Find where the given text appears and provide that cell's center as (X, Y) coordinate. 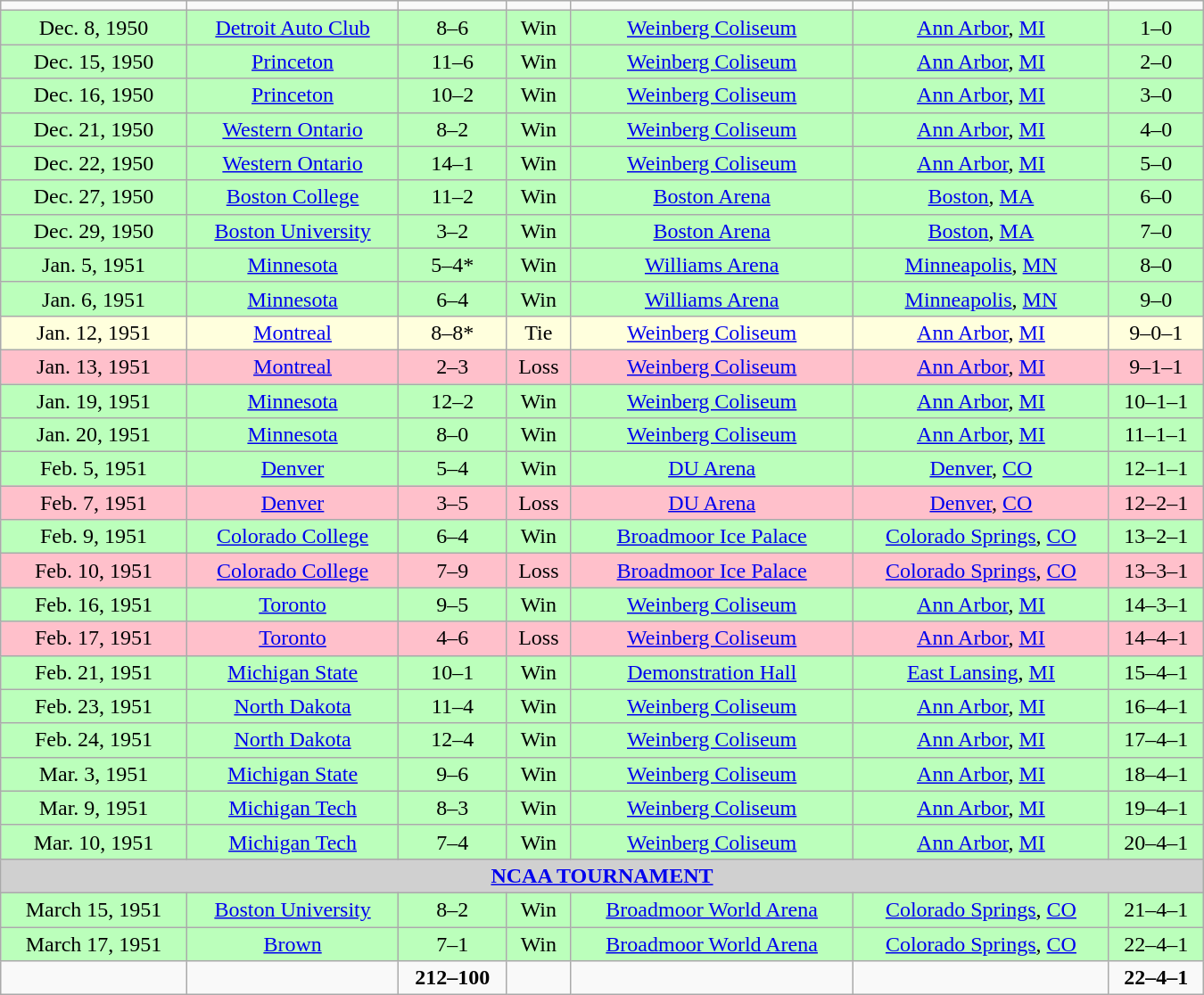
Feb. 10, 1951 (95, 571)
Feb. 7, 1951 (95, 503)
7–1 (453, 944)
Dec. 8, 1950 (95, 28)
NCAA TOURNAMENT (602, 876)
Dec. 22, 1950 (95, 163)
Mar. 9, 1951 (95, 808)
20–4–1 (1156, 842)
8–6 (453, 28)
East Lansing, MI (981, 672)
13–3–1 (1156, 571)
Jan. 12, 1951 (95, 333)
14–1 (453, 163)
Boston College (293, 197)
21–4–1 (1156, 909)
9–5 (453, 604)
Jan. 19, 1951 (95, 400)
12–4 (453, 740)
2–0 (1156, 62)
Dec. 27, 1950 (95, 197)
Mar. 3, 1951 (95, 774)
5–0 (1156, 163)
Detroit Auto Club (293, 28)
Mar. 10, 1951 (95, 842)
6–0 (1156, 197)
10–1 (453, 672)
3–2 (453, 231)
Feb. 17, 1951 (95, 638)
9–0–1 (1156, 333)
Tie (539, 333)
Jan. 20, 1951 (95, 435)
Jan. 6, 1951 (95, 299)
5–4* (453, 265)
Dec. 16, 1950 (95, 95)
10–2 (453, 95)
Feb. 16, 1951 (95, 604)
Jan. 5, 1951 (95, 265)
8–3 (453, 808)
12–1–1 (1156, 469)
212–100 (453, 978)
15–4–1 (1156, 672)
2–3 (453, 366)
12–2 (453, 400)
7–0 (1156, 231)
18–4–1 (1156, 774)
7–4 (453, 842)
14–3–1 (1156, 604)
March 17, 1951 (95, 944)
Demonstration Hall (712, 672)
12–2–1 (1156, 503)
9–1–1 (1156, 366)
4–6 (453, 638)
7–9 (453, 571)
1–0 (1156, 28)
Feb. 24, 1951 (95, 740)
19–4–1 (1156, 808)
11–4 (453, 706)
Dec. 15, 1950 (95, 62)
13–2–1 (1156, 537)
3–5 (453, 503)
Feb. 23, 1951 (95, 706)
Feb. 5, 1951 (95, 469)
9–0 (1156, 299)
11–1–1 (1156, 435)
10–1–1 (1156, 400)
9–6 (453, 774)
17–4–1 (1156, 740)
16–4–1 (1156, 706)
Feb. 9, 1951 (95, 537)
11–6 (453, 62)
4–0 (1156, 129)
8–8* (453, 333)
5–4 (453, 469)
March 15, 1951 (95, 909)
11–2 (453, 197)
Brown (293, 944)
14–4–1 (1156, 638)
Jan. 13, 1951 (95, 366)
Dec. 29, 1950 (95, 231)
Dec. 21, 1950 (95, 129)
Feb. 21, 1951 (95, 672)
3–0 (1156, 95)
